For the text-containing cell, return its midpoint in (X, Y) coordinate format. 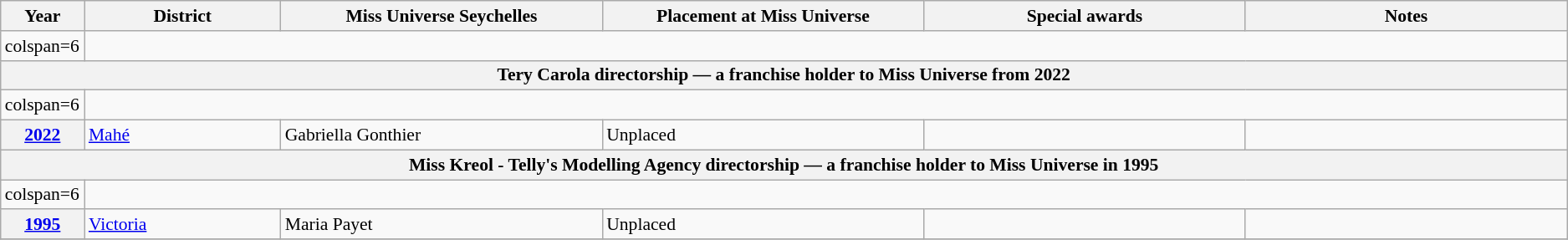
District (182, 16)
Placement at Miss Universe (763, 16)
1995 (43, 225)
2022 (43, 135)
Special awards (1085, 16)
Maria Payet (442, 225)
Tery Carola directorship — a franchise holder to Miss Universe from 2022 (784, 75)
Notes (1407, 16)
Miss Kreol - Telly's Modelling Agency directorship — a franchise holder to Miss Universe in 1995 (784, 165)
Year (43, 16)
Mahé (182, 135)
Victoria (182, 225)
Gabriella Gonthier (442, 135)
Miss Universe Seychelles (442, 16)
